For the text-containing cell, return its midpoint in [X, Y] coordinate format. 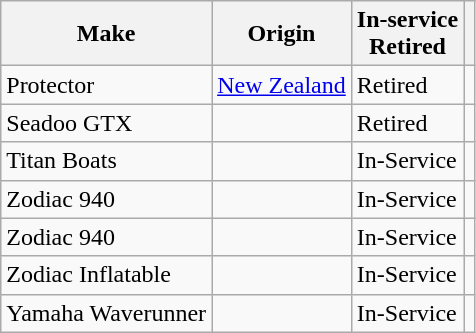
Yamaha Waverunner [106, 313]
Origin [282, 34]
Make [106, 34]
In-serviceRetired [407, 34]
Titan Boats [106, 161]
New Zealand [282, 85]
Protector [106, 85]
Zodiac Inflatable [106, 275]
Seadoo GTX [106, 123]
